Determine the [X, Y] coordinate at the center of the cell enclosing the given text.  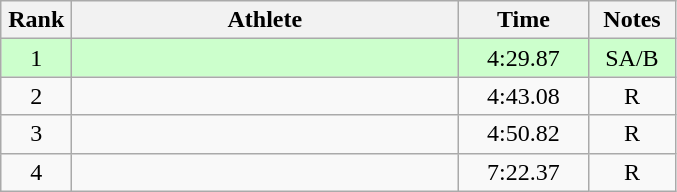
SA/B [632, 58]
4 [36, 172]
4:43.08 [524, 96]
1 [36, 58]
Athlete [265, 20]
4:29.87 [524, 58]
4:50.82 [524, 134]
Notes [632, 20]
Time [524, 20]
7:22.37 [524, 172]
Rank [36, 20]
2 [36, 96]
3 [36, 134]
